Find where the given text appears and provide that cell's center as [X, Y] coordinate. 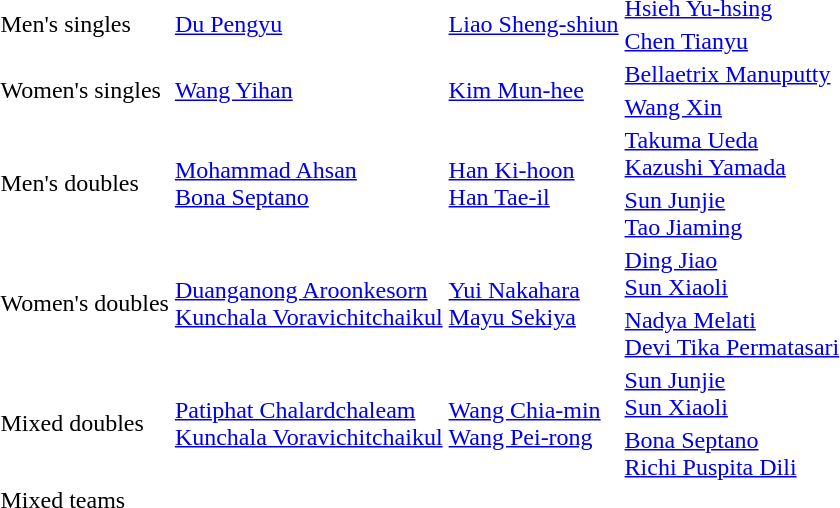
Patiphat Chalardchaleam Kunchala Voravichitchaikul [308, 424]
Duanganong Aroonkesorn Kunchala Voravichitchaikul [308, 304]
Mohammad Ahsan Bona Septano [308, 184]
Wang Yihan [308, 90]
Han Ki-hoon Han Tae-il [534, 184]
Kim Mun-hee [534, 90]
Yui Nakahara Mayu Sekiya [534, 304]
Wang Chia-min Wang Pei-rong [534, 424]
